Pinpoint the cell where the given text exists, returning its [x, y] midpoint coordinate. 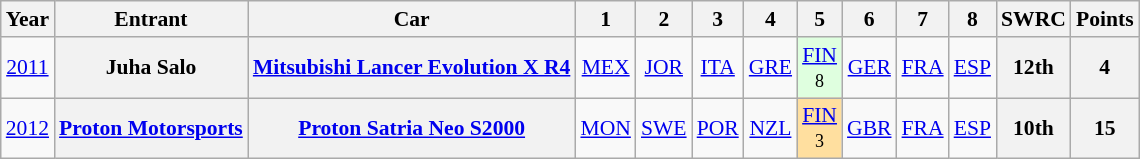
6 [870, 19]
12th [1034, 68]
Mitsubishi Lancer Evolution X R4 [412, 68]
SWE [664, 128]
Juha Salo [151, 68]
8 [972, 19]
Proton Motorsports [151, 128]
FIN8 [820, 68]
GRE [770, 68]
1 [606, 19]
MON [606, 128]
Proton Satria Neo S2000 [412, 128]
7 [923, 19]
Points [1105, 19]
Year [28, 19]
SWRC [1034, 19]
MEX [606, 68]
2 [664, 19]
15 [1105, 128]
2011 [28, 68]
2012 [28, 128]
POR [718, 128]
JOR [664, 68]
FIN3 [820, 128]
5 [820, 19]
GBR [870, 128]
10th [1034, 128]
Car [412, 19]
Entrant [151, 19]
GER [870, 68]
NZL [770, 128]
ITA [718, 68]
3 [718, 19]
